Find where the given text appears and provide that cell's center as (x, y) coordinate. 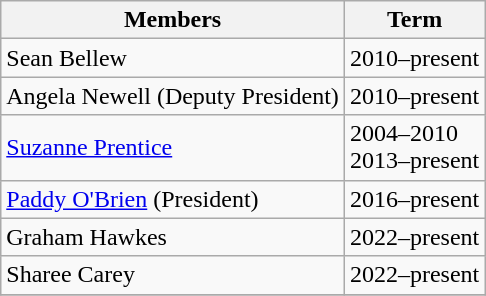
Suzanne Prentice (173, 148)
2004–20102013–present (414, 148)
Graham Hawkes (173, 237)
Paddy O'Brien (President) (173, 199)
Sharee Carey (173, 275)
Sean Bellew (173, 58)
Members (173, 20)
2016–present (414, 199)
Angela Newell (Deputy President) (173, 96)
Term (414, 20)
